Return (X, Y) of the center of cell containing provided text 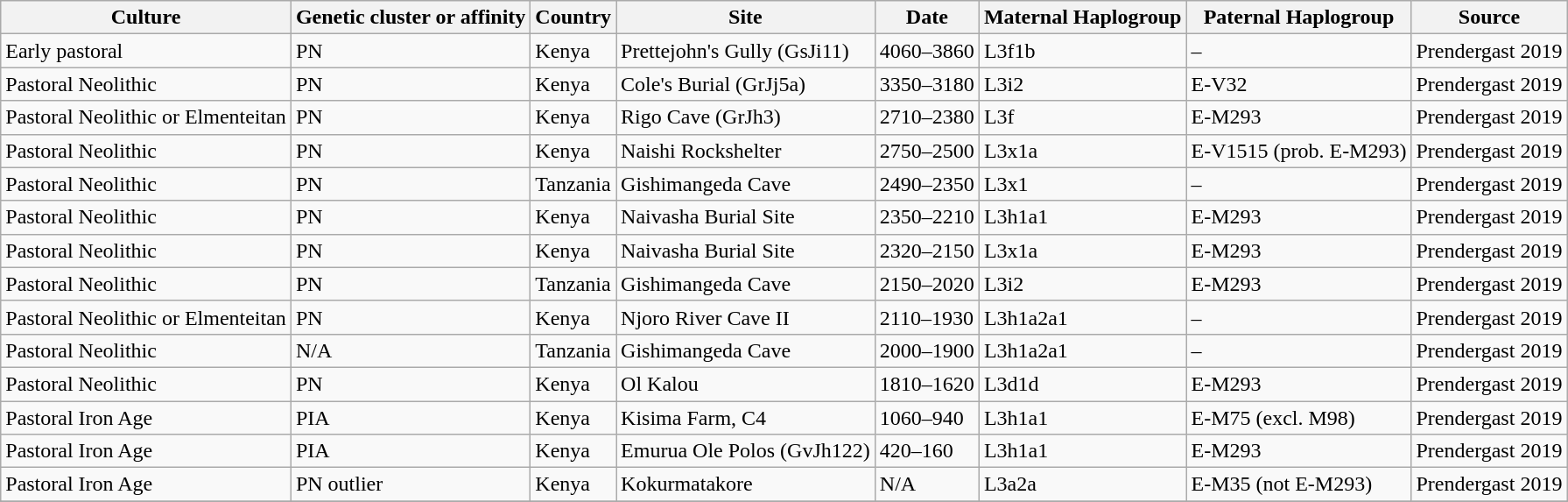
E-M75 (excl. M98) (1299, 418)
1810–1620 (926, 384)
L3d1d (1082, 384)
L3f (1082, 117)
1060–940 (926, 418)
2150–2020 (926, 284)
Rigo Cave (GrJh3) (746, 117)
PN outlier (410, 484)
E-V1515 (prob. E-M293) (1299, 151)
Early pastoral (146, 51)
Naishi Rockshelter (746, 151)
E-M35 (not E-M293) (1299, 484)
Paternal Haplogroup (1299, 18)
3350–3180 (926, 84)
2490–2350 (926, 184)
Njoro River Cave II (746, 317)
420–160 (926, 451)
2750–2500 (926, 151)
L3x1 (1082, 184)
L3f1b (1082, 51)
4060–3860 (926, 51)
2710–2380 (926, 117)
Site (746, 18)
L3a2a (1082, 484)
2320–2150 (926, 251)
Culture (146, 18)
Date (926, 18)
Prettejohn's Gully (GsJi11) (746, 51)
Emurua Ole Polos (GvJh122) (746, 451)
Kisima Farm, C4 (746, 418)
Cole's Burial (GrJj5a) (746, 84)
2350–2210 (926, 217)
2110–1930 (926, 317)
Kokurmatakore (746, 484)
Genetic cluster or affinity (410, 18)
Country (573, 18)
E-V32 (1299, 84)
2000–1900 (926, 350)
Ol Kalou (746, 384)
Source (1489, 18)
Maternal Haplogroup (1082, 18)
